Locate the cell with the specified text and output its [X, Y] center coordinate. 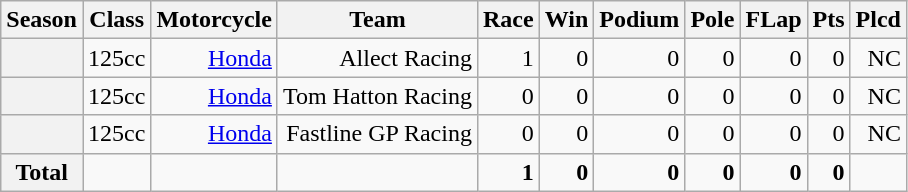
Race [508, 20]
Team [377, 20]
Total [42, 172]
Season [42, 20]
Tom Hatton Racing [377, 96]
Class [116, 20]
Fastline GP Racing [377, 134]
Podium [640, 20]
Pole [712, 20]
Win [566, 20]
FLap [774, 20]
Allect Racing [377, 58]
Motorcycle [214, 20]
Plcd [878, 20]
Pts [828, 20]
